Detect which cell encompasses the target text, then output its (X, Y) center coordinate. 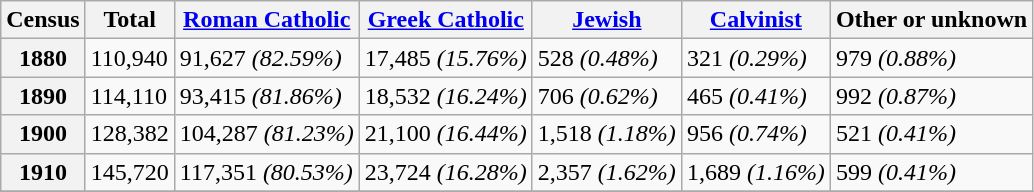
1900 (43, 134)
110,940 (130, 58)
Census (43, 20)
Jewish (606, 20)
706 (0.62%) (606, 96)
Greek Catholic (446, 20)
114,110 (130, 96)
1,689 (1.16%) (756, 172)
992 (0.87%) (931, 96)
1910 (43, 172)
17,485 (15.76%) (446, 58)
145,720 (130, 172)
Roman Catholic (266, 20)
1880 (43, 58)
521 (0.41%) (931, 134)
599 (0.41%) (931, 172)
104,287 (81.23%) (266, 134)
21,100 (16.44%) (446, 134)
1,518 (1.18%) (606, 134)
2,357 (1.62%) (606, 172)
528 (0.48%) (606, 58)
1890 (43, 96)
93,415 (81.86%) (266, 96)
979 (0.88%) (931, 58)
18,532 (16.24%) (446, 96)
Other or unknown (931, 20)
128,382 (130, 134)
956 (0.74%) (756, 134)
Calvinist (756, 20)
117,351 (80.53%) (266, 172)
91,627 (82.59%) (266, 58)
465 (0.41%) (756, 96)
321 (0.29%) (756, 58)
23,724 (16.28%) (446, 172)
Total (130, 20)
